Find where the given text appears and provide that cell's center as (x, y) coordinate. 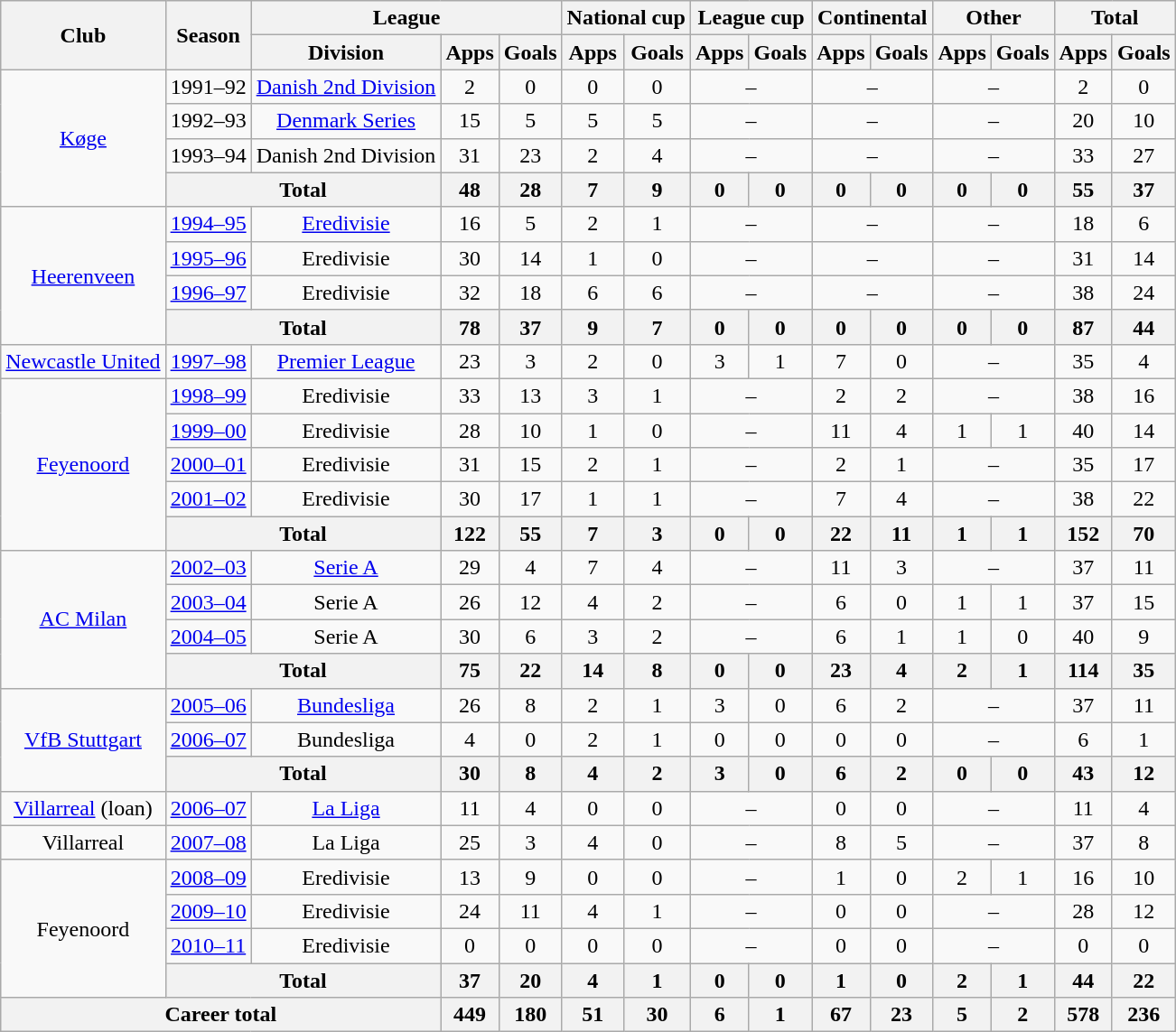
70 (1143, 534)
Heerenveen (83, 275)
League (406, 18)
Villarreal (loan) (83, 808)
1991–92 (208, 87)
67 (841, 1015)
2000–01 (208, 465)
449 (470, 1015)
1998–99 (208, 395)
236 (1143, 1015)
32 (470, 293)
1992–93 (208, 121)
Køge (83, 138)
2007–08 (208, 842)
Villarreal (83, 842)
2001–02 (208, 499)
578 (1083, 1015)
2008–09 (208, 877)
Premier League (346, 361)
1995–96 (208, 258)
Season (208, 35)
75 (470, 671)
78 (470, 327)
1994–95 (208, 224)
2002–03 (208, 568)
1997–98 (208, 361)
Denmark Series (346, 121)
48 (470, 190)
2004–05 (208, 637)
Newcastle United (83, 361)
2010–11 (208, 945)
180 (530, 1015)
51 (593, 1015)
43 (1083, 774)
2003–04 (208, 602)
1999–00 (208, 431)
27 (1143, 155)
Division (346, 52)
Other (994, 18)
1993–94 (208, 155)
Career total (220, 1015)
VfB Stuttgart (83, 739)
152 (1083, 534)
Continental (873, 18)
114 (1083, 671)
2005–06 (208, 705)
87 (1083, 327)
AC Milan (83, 619)
Club (83, 35)
2009–10 (208, 911)
League cup (751, 18)
29 (470, 568)
1996–97 (208, 293)
National cup (626, 18)
25 (470, 842)
122 (470, 534)
